Identify which cell holds the provided text, then report its [x, y] central coordinate. 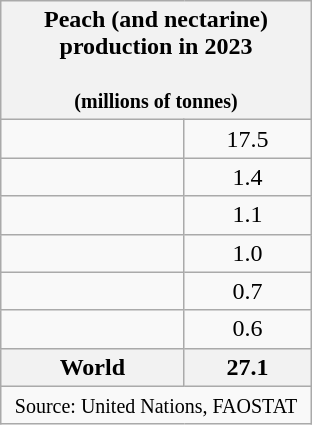
17.5 [248, 139]
Source: United Nations, FAOSTAT [156, 405]
27.1 [248, 367]
0.6 [248, 329]
1.0 [248, 253]
World [92, 367]
1.4 [248, 177]
0.7 [248, 291]
1.1 [248, 215]
Peach (and nectarine) production in 2023(millions of tonnes) [156, 60]
